Determine the (X, Y) coordinate at the center of the cell enclosing the given text.  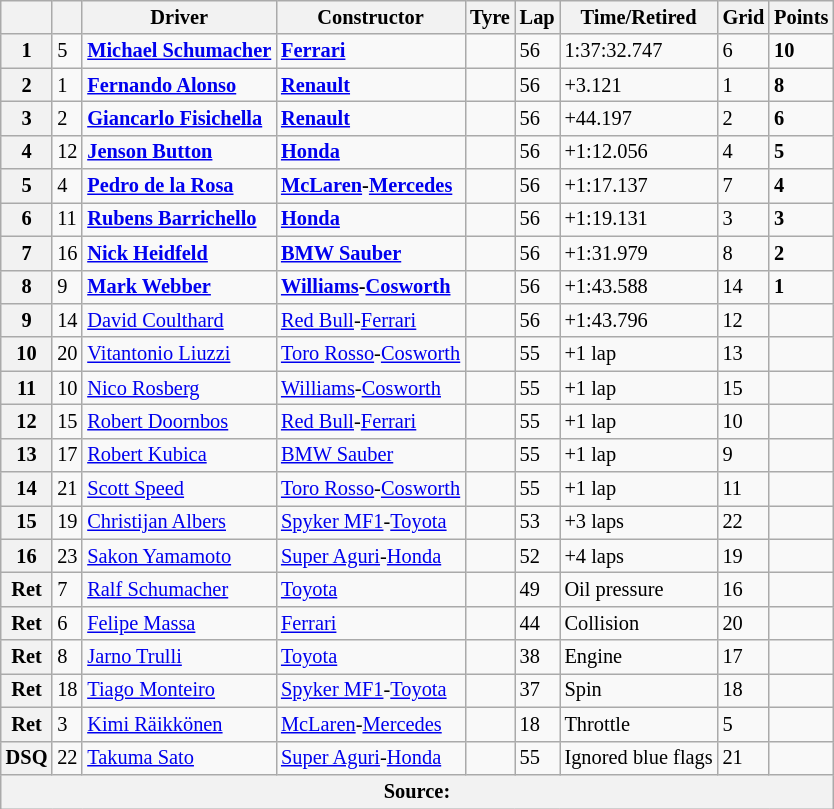
Time/Retired (639, 17)
Driver (179, 17)
+1:31.979 (639, 253)
Scott Speed (179, 489)
Nick Heidfeld (179, 253)
+3.121 (639, 85)
Tyre (490, 17)
37 (538, 690)
Felipe Massa (179, 623)
49 (538, 589)
DSQ (27, 758)
Oil pressure (639, 589)
Fernando Alonso (179, 85)
52 (538, 556)
Ralf Schumacher (179, 589)
1:37:32.747 (639, 51)
53 (538, 522)
Tiago Monteiro (179, 690)
23 (67, 556)
44 (538, 623)
Throttle (639, 724)
Takuma Sato (179, 758)
Ignored blue flags (639, 758)
Grid (744, 17)
+44.197 (639, 118)
Nico Rosberg (179, 388)
Pedro de la Rosa (179, 186)
+1:43.796 (639, 320)
+3 laps (639, 522)
Robert Doornbos (179, 421)
Spin (639, 690)
Christijan Albers (179, 522)
Kimi Räikkönen (179, 724)
Constructor (370, 17)
Engine (639, 657)
+1:19.131 (639, 219)
+4 laps (639, 556)
Rubens Barrichello (179, 219)
+1:17.137 (639, 186)
Jarno Trulli (179, 657)
David Coulthard (179, 320)
Jenson Button (179, 152)
Giancarlo Fisichella (179, 118)
Source: (417, 791)
Mark Webber (179, 287)
Sakon Yamamoto (179, 556)
Points (801, 17)
+1:43.588 (639, 287)
Collision (639, 623)
+1:12.056 (639, 152)
Michael Schumacher (179, 51)
Vitantonio Liuzzi (179, 354)
38 (538, 657)
Robert Kubica (179, 455)
Lap (538, 17)
